Locate the cell with the specified text and output its (x, y) center coordinate. 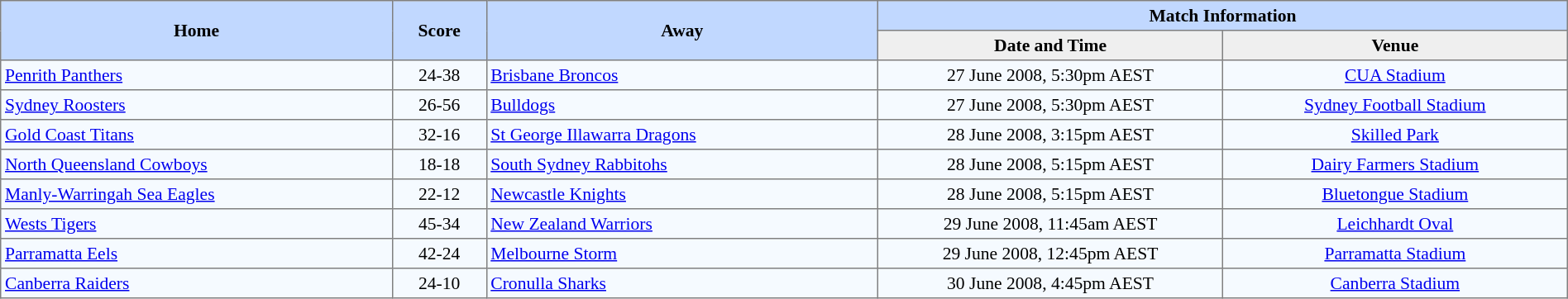
Sydney Roosters (197, 105)
Parramatta Eels (197, 254)
30 June 2008, 4:45pm AEST (1050, 283)
29 June 2008, 11:45am AEST (1050, 224)
Score (439, 31)
Skilled Park (1394, 135)
24-10 (439, 283)
Match Information (1223, 16)
18-18 (439, 164)
Wests Tigers (197, 224)
24-38 (439, 75)
26-56 (439, 105)
Manly-Warringah Sea Eagles (197, 194)
Sydney Football Stadium (1394, 105)
Bluetongue Stadium (1394, 194)
Dairy Farmers Stadium (1394, 164)
Cronulla Sharks (682, 283)
Penrith Panthers (197, 75)
Bulldogs (682, 105)
45-34 (439, 224)
29 June 2008, 12:45pm AEST (1050, 254)
Date and Time (1050, 45)
South Sydney Rabbitohs (682, 164)
North Queensland Cowboys (197, 164)
32-16 (439, 135)
New Zealand Warriors (682, 224)
Leichhardt Oval (1394, 224)
Venue (1394, 45)
Home (197, 31)
28 June 2008, 3:15pm AEST (1050, 135)
Gold Coast Titans (197, 135)
Away (682, 31)
22-12 (439, 194)
42-24 (439, 254)
Canberra Raiders (197, 283)
Melbourne Storm (682, 254)
St George Illawarra Dragons (682, 135)
Parramatta Stadium (1394, 254)
CUA Stadium (1394, 75)
Brisbane Broncos (682, 75)
Newcastle Knights (682, 194)
Canberra Stadium (1394, 283)
